Identify which cell holds the provided text, then report its (x, y) central coordinate. 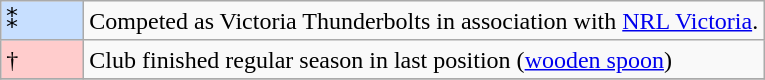
⁑ (42, 21)
Competed as Victoria Thunderbolts in association with NRL Victoria. (424, 21)
† (42, 59)
Club finished regular season in last position (wooden spoon) (424, 59)
